Return [X, Y] of the center of cell containing provided text 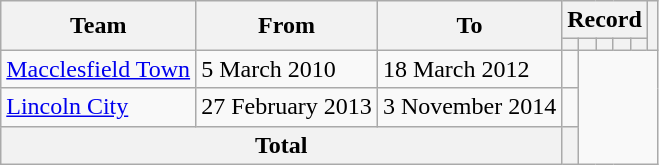
5 March 2010 [287, 69]
Team [98, 26]
Lincoln City [98, 107]
27 February 2013 [287, 107]
Record [605, 20]
Total [282, 145]
3 November 2014 [469, 107]
From [287, 26]
To [469, 26]
Macclesfield Town [98, 69]
18 March 2012 [469, 69]
